For the text-containing cell, return its midpoint in (x, y) coordinate format. 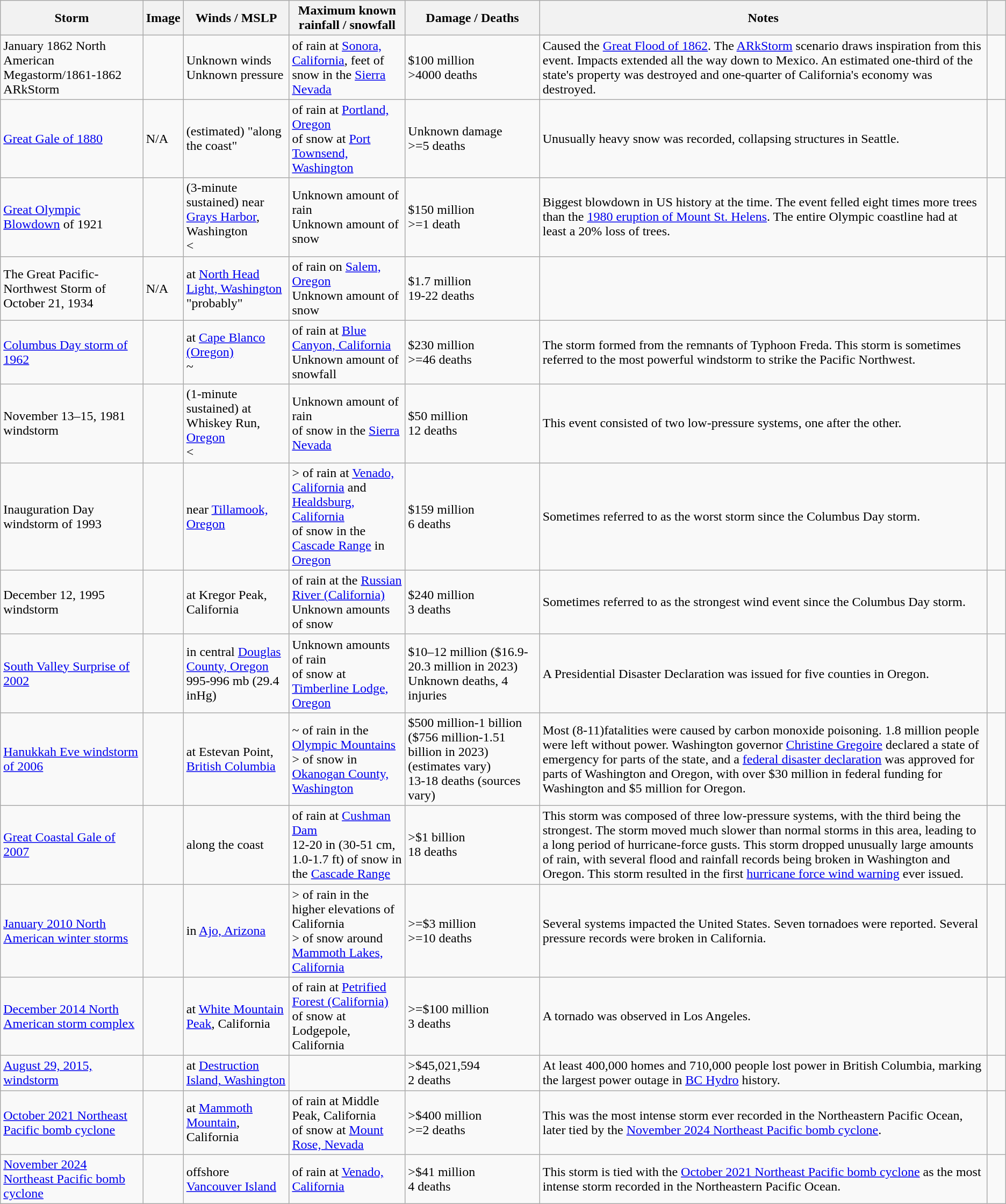
$50 million 12 deaths (472, 423)
Maximum known rainfall / snowfall (347, 18)
$230 million >=46 deaths (472, 352)
November 13–15, 1981 windstorm (72, 423)
at Destruction Island, Washington (236, 1073)
Great Gale of 1880 (72, 139)
This event consisted of two low-pressure systems, one after the other. (763, 423)
at Cape Blanco (Oregon)~ (236, 352)
>$1 billion 18 deaths (472, 845)
at Estevan Point, British Columbia (236, 759)
Storm (72, 18)
At least 400,000 homes and 710,000 people lost power in British Columbia, marking the largest power outage in BC Hydro history. (763, 1073)
Image (163, 18)
$159 million 6 deaths (472, 516)
Sometimes referred to as the strongest wind event since the Columbus Day storm. (763, 602)
at White Mountain Peak, California (236, 1016)
$10–12 million ($16.9-20.3 million in 2023)Unknown deaths, 4 injuries (472, 673)
(1-minute sustained) at Whiskey Run, Oregon< (236, 423)
$100 million >4000 deaths (472, 68)
> of rain in the higher elevations of California> of snow around Mammoth Lakes, California (347, 931)
January 1862 North American Megastorm/1861-1862 ARkStorm (72, 68)
of rain at Middle Peak, California of snow at Mount Rose, Nevada (347, 1123)
Unknown windsUnknown pressure (236, 68)
at Mammoth Mountain, California (236, 1123)
Hanukkah Eve windstorm of 2006 (72, 759)
>$400 million >=2 deaths (472, 1123)
$500 million-1 billion ($756 million-1.51 billion in 2023) (estimates vary)13-18 deaths (sources vary) (472, 759)
Several systems impacted the United States. Seven tornadoes were reported. Several pressure records were broken in California. (763, 931)
October 2021 Northeast Pacific bomb cyclone (72, 1123)
January 2010 North American winter storms (72, 931)
This was the most intense storm ever recorded in the Northeastern Pacific Ocean, later tied by the November 2024 Northeast Pacific bomb cyclone. (763, 1123)
Notes (763, 18)
Great Coastal Gale of 2007 (72, 845)
December 12, 1995 windstorm (72, 602)
in Ajo, Arizona (236, 931)
August 29, 2015, windstorm (72, 1073)
>$41 million4 deaths (472, 1179)
Unknown amount of rain of snow in the Sierra Nevada (347, 423)
This storm is tied with the October 2021 Northeast Pacific bomb cyclone as the most intense storm recorded in the Northeastern Pacific Ocean. (763, 1179)
Damage / Deaths (472, 18)
of rain at Portland, Oregon of snow at Port Townsend, Washington (347, 139)
Great Olympic Blowdown of 1921 (72, 217)
(estimated) "along the coast" (236, 139)
at North Head Light, Washington"probably" (236, 288)
of rain at Petrified Forest (California) of snow at Lodgepole, California (347, 1016)
>=$3 million >=10 deaths (472, 931)
along the coast (236, 845)
of rain at Cushman Dam12-20 in (30-51 cm, 1.0-1.7 ft) of snow in the Cascade Range (347, 845)
Sometimes referred to as the worst storm since the Columbus Day storm. (763, 516)
>$45,021,594 2 deaths (472, 1073)
Unknown damage>=5 deaths (472, 139)
offshore Vancouver Island (236, 1179)
South Valley Surprise of 2002 (72, 673)
$240 million 3 deaths (472, 602)
near Tillamook, Oregon (236, 516)
Winds / MSLP (236, 18)
$1.7 million 19-22 deaths (472, 288)
$150 million >=1 death (472, 217)
The Great Pacific-Northwest Storm of October 21, 1934 (72, 288)
A tornado was observed in Los Angeles. (763, 1016)
at Kregor Peak, California (236, 602)
Inauguration Day windstorm of 1993 (72, 516)
Unknown amount of rainUnknown amount of snow (347, 217)
A Presidential Disaster Declaration was issued for five counties in Oregon. (763, 673)
of rain on Salem, OregonUnknown amount of snow (347, 288)
of rain at the Russian River (California)Unknown amounts of snow (347, 602)
November 2024 Northeast Pacific bomb cyclone (72, 1179)
Unusually heavy snow was recorded, collapsing structures in Seattle. (763, 139)
in central Douglas County, Oregon995-996 mb (29.4 inHg) (236, 673)
~ of rain in the Olympic Mountains> of snow in Okanogan County, Washington (347, 759)
December 2014 North American storm complex (72, 1016)
>=$100 million 3 deaths (472, 1016)
The storm formed from the remnants of Typhoon Freda. This storm is sometimes referred to the most powerful windstorm to strike the Pacific Northwest. (763, 352)
of rain at Blue Canyon, CaliforniaUnknown amount of snowfall (347, 352)
> of rain at Venado, California and Healdsburg, California of snow in the Cascade Range in Oregon (347, 516)
Unknown amounts of rain of snow at Timberline Lodge, Oregon (347, 673)
(3-minute sustained) near Grays Harbor, Washington< (236, 217)
of rain at Venado, California (347, 1179)
Columbus Day storm of 1962 (72, 352)
of rain at Sonora, California, feet of snow in the Sierra Nevada (347, 68)
